Scan for the cell matching the given text and deliver its (X, Y) coordinate at center. 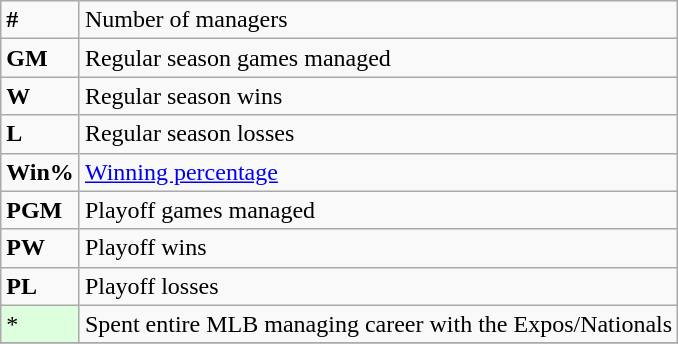
GM (40, 58)
* (40, 324)
PL (40, 286)
Winning percentage (378, 172)
Number of managers (378, 20)
PW (40, 248)
Playoff losses (378, 286)
Playoff games managed (378, 210)
L (40, 134)
Spent entire MLB managing career with the Expos/Nationals (378, 324)
PGM (40, 210)
W (40, 96)
# (40, 20)
Regular season wins (378, 96)
Regular season games managed (378, 58)
Win% (40, 172)
Playoff wins (378, 248)
Regular season losses (378, 134)
